Identify which cell holds the provided text, then report its [X, Y] central coordinate. 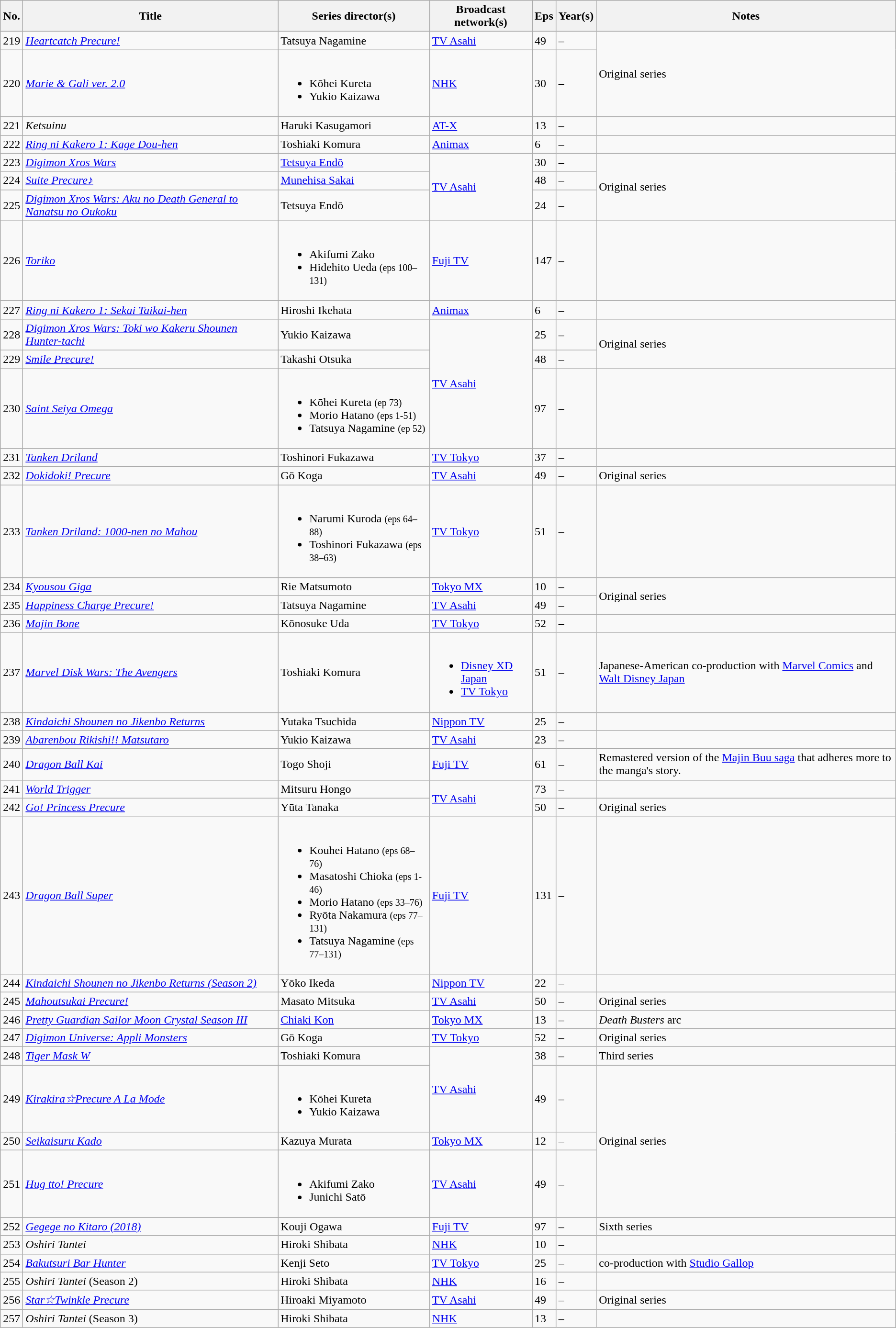
229 [11, 359]
Dokidoki! Precure [150, 476]
Go! Princess Precure [150, 807]
Yutaka Tsuchida [354, 721]
Mahoutsukai Precure! [150, 1001]
247 [11, 1038]
Oshiri Tantei (Season 3) [150, 1318]
Kindaichi Shounen no Jikenbo Returns (Season 2) [150, 983]
Digimon Xros Wars: Aku no Death General to Nanatsu no Oukoku [150, 205]
234 [11, 587]
240 [11, 764]
24 [544, 205]
73 [544, 789]
Title [150, 16]
Dragon Ball Kai [150, 764]
22 [544, 983]
Narumi Kuroda (eps 64–88)Toshinori Fukazawa (eps 38–63) [354, 531]
Toshinori Fukazawa [354, 458]
Masato Mitsuka [354, 1001]
224 [11, 180]
Kōhei Kureta (ep 73)Morio Hatano (eps 1-51)Tatsuya Nagamine (ep 52) [354, 409]
Pretty Guardian Sailor Moon Crystal Season III [150, 1019]
Series director(s) [354, 16]
219 [11, 41]
Mitsuru Hongo [354, 789]
Broadcast network(s) [481, 16]
Seikaisuru Kado [150, 1141]
Ring ni Kakero 1: Sekai Taikai-hen [150, 310]
AT-X [481, 126]
232 [11, 476]
250 [11, 1141]
Happiness Charge Precure! [150, 605]
Oshiri Tantei (Season 2) [150, 1281]
Dragon Ball Super [150, 895]
38 [544, 1056]
222 [11, 144]
231 [11, 458]
Kouji Ogawa [354, 1227]
230 [11, 409]
237 [11, 672]
251 [11, 1184]
Eps [544, 16]
131 [544, 895]
254 [11, 1263]
147 [544, 260]
253 [11, 1245]
37 [544, 458]
Gegege no Kitaro (2018) [150, 1227]
Hug tto! Precure [150, 1184]
223 [11, 162]
226 [11, 260]
Heartcatch Precure! [150, 41]
225 [11, 205]
243 [11, 895]
257 [11, 1318]
Star☆Twinkle Precure [150, 1300]
Kindaichi Shounen no Jikenbo Returns [150, 721]
Digimon Universe: Appli Monsters [150, 1038]
Third series [746, 1056]
245 [11, 1001]
Marie & Gali ver. 2.0 [150, 83]
242 [11, 807]
Digimon Xros Wars [150, 162]
238 [11, 721]
249 [11, 1099]
Chiaki Kon [354, 1019]
Death Busters arc [746, 1019]
Oshiri Tantei [150, 1245]
Kazuya Murata [354, 1141]
Ring ni Kakero 1: Kage Dou-hen [150, 144]
Digimon Xros Wars: Toki wo Kakeru Shounen Hunter-tachi [150, 334]
244 [11, 983]
23 [544, 740]
Remastered version of the Majin Buu saga that adheres more to the manga's story. [746, 764]
220 [11, 83]
Kouhei Hatano (eps 68–76)Masatoshi Chioka (eps 1-46)Morio Hatano (eps 33–76)Ryōta Nakamura (eps 77–131)Tatsuya Nagamine (eps 77–131) [354, 895]
246 [11, 1019]
Ketsuinu [150, 126]
co-production with Studio Gallop [746, 1263]
Year(s) [576, 16]
Tanken Driland [150, 458]
227 [11, 310]
228 [11, 334]
Akifumi ZakoJunichi Satō [354, 1184]
Sixth series [746, 1227]
Majin Bone [150, 623]
Japanese-American co-production with Marvel Comics and Walt Disney Japan [746, 672]
Akifumi ZakoHidehito Ueda (eps 100–131) [354, 260]
Munehisa Sakai [354, 180]
Tanken Driland: 1000-nen no Mahou [150, 531]
Yūta Tanaka [354, 807]
Abarenbou Rikishi!! Matsutaro [150, 740]
Hiroaki Miyamoto [354, 1300]
255 [11, 1281]
Kirakira☆Precure A La Mode [150, 1099]
Disney XD JapanTV Tokyo [481, 672]
Haruki Kasugamori [354, 126]
Marvel Disk Wars: The Avengers [150, 672]
236 [11, 623]
12 [544, 1141]
Smile Precure! [150, 359]
61 [544, 764]
Yōko Ikeda [354, 983]
Bakutsuri Bar Hunter [150, 1263]
233 [11, 531]
241 [11, 789]
Hiroshi Ikehata [354, 310]
Kyousou Giga [150, 587]
Kenji Seto [354, 1263]
Notes [746, 16]
Kōnosuke Uda [354, 623]
252 [11, 1227]
Takashi Otsuka [354, 359]
16 [544, 1281]
239 [11, 740]
Togo Shoji [354, 764]
235 [11, 605]
Rie Matsumoto [354, 587]
221 [11, 126]
World Trigger [150, 789]
Saint Seiya Omega [150, 409]
Tiger Mask W [150, 1056]
Suite Precure♪ [150, 180]
256 [11, 1300]
248 [11, 1056]
No. [11, 16]
Toriko [150, 260]
